Determine the (X, Y) coordinate at the center of the cell enclosing the given text.  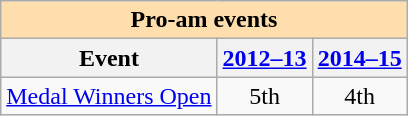
4th (360, 96)
5th (264, 96)
Medal Winners Open (109, 96)
Pro-am events (204, 20)
Event (109, 58)
2014–15 (360, 58)
2012–13 (264, 58)
